Return (x, y) of the center of cell containing provided text 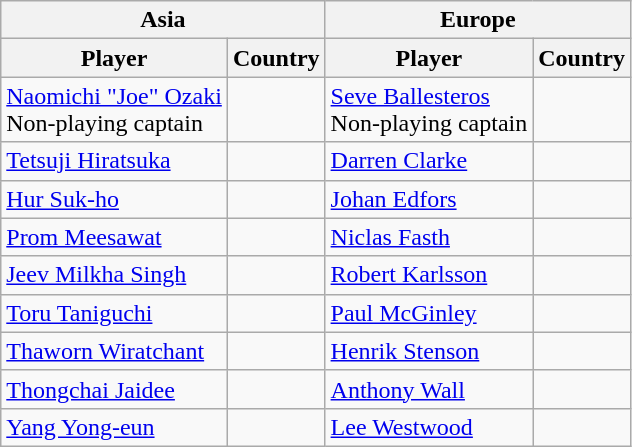
Seve BallesterosNon-playing captain (429, 110)
Anthony Wall (429, 389)
Johan Edfors (429, 199)
Robert Karlsson (429, 275)
Thaworn Wiratchant (114, 351)
Tetsuji Hiratsuka (114, 161)
Asia (163, 20)
Thongchai Jaidee (114, 389)
Prom Meesawat (114, 237)
Lee Westwood (429, 427)
Darren Clarke (429, 161)
Jeev Milkha Singh (114, 275)
Europe (478, 20)
Paul McGinley (429, 313)
Henrik Stenson (429, 351)
Yang Yong-eun (114, 427)
Naomichi "Joe" OzakiNon-playing captain (114, 110)
Hur Suk-ho (114, 199)
Toru Taniguchi (114, 313)
Niclas Fasth (429, 237)
